Extract the [x, y] coordinate from the center of the cell holding the provided text.  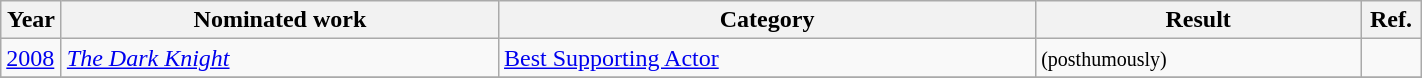
Best Supporting Actor [768, 58]
(posthumously) [1198, 58]
Ref. [1392, 20]
Category [768, 20]
Nominated work [280, 20]
Year [32, 20]
2008 [32, 58]
Result [1198, 20]
The Dark Knight [280, 58]
